Scan for the cell matching the given text and deliver its [X, Y] coordinate at center. 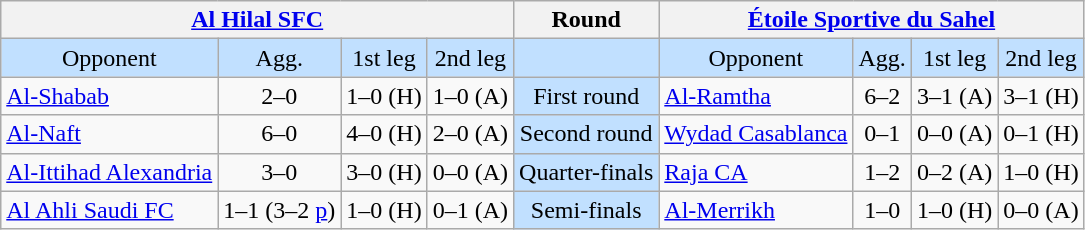
Al-Ramtha [756, 96]
2–0 [280, 96]
3–0 [280, 172]
1–1 (3–2 p) [280, 210]
3–1 (A) [954, 96]
Étoile Sportive du Sahel [872, 20]
0–1 (A) [470, 210]
Second round [586, 134]
First round [586, 96]
Al-Ittihad Alexandria [110, 172]
4–0 (H) [384, 134]
Quarter-finals [586, 172]
Al Ahli Saudi FC [110, 210]
Raja CA [756, 172]
1–0 (A) [470, 96]
2–0 (A) [470, 134]
3–1 (H) [1041, 96]
Round [586, 20]
Wydad Casablanca [756, 134]
Al-Shabab [110, 96]
1–0 [882, 210]
Al-Merrikh [756, 210]
Semi-finals [586, 210]
0–1 [882, 134]
6–2 [882, 96]
Al Hilal SFC [258, 20]
3–0 (H) [384, 172]
0–2 (A) [954, 172]
0–1 (H) [1041, 134]
6–0 [280, 134]
1–2 [882, 172]
Al-Naft [110, 134]
